Return (X, Y) of the center of cell containing provided text 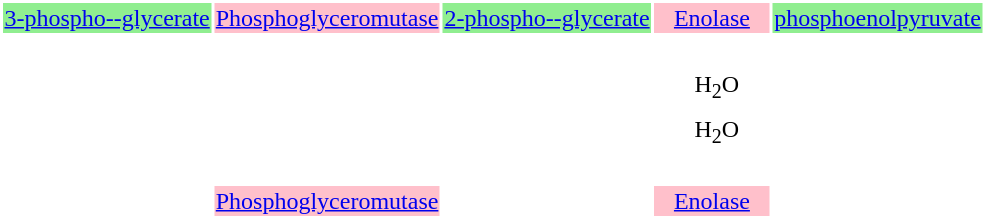
phosphoenolpyruvate (878, 18)
2-phospho--glycerate (547, 18)
3-phospho--glycerate (107, 18)
